Output the [x, y] coordinate of the center of the cell containing the given text.  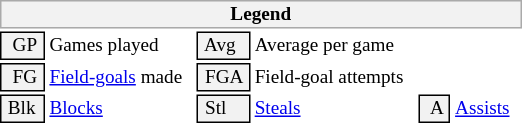
Field-goal attempts [334, 77]
Blocks [121, 108]
GP [22, 46]
A [434, 108]
Field-goals made [121, 77]
Steals [334, 108]
FG [22, 77]
Legend [261, 14]
Avg [224, 46]
Blk [22, 108]
FGA [224, 77]
Games played [121, 46]
Stl [224, 108]
Average per game [334, 46]
Assists [488, 108]
